Scan for the cell matching the given text and deliver its (X, Y) coordinate at center. 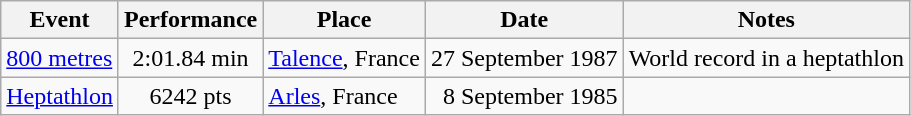
Event (60, 20)
8 September 1985 (524, 96)
Heptathlon (60, 96)
Performance (190, 20)
Arles, France (344, 96)
Date (524, 20)
6242 pts (190, 96)
27 September 1987 (524, 58)
2:01.84 min (190, 58)
Notes (766, 20)
Place (344, 20)
800 metres (60, 58)
World record in a heptathlon (766, 58)
Talence, France (344, 58)
